Capture the cell that displays the provided text and extract its [x, y] central coordinate. 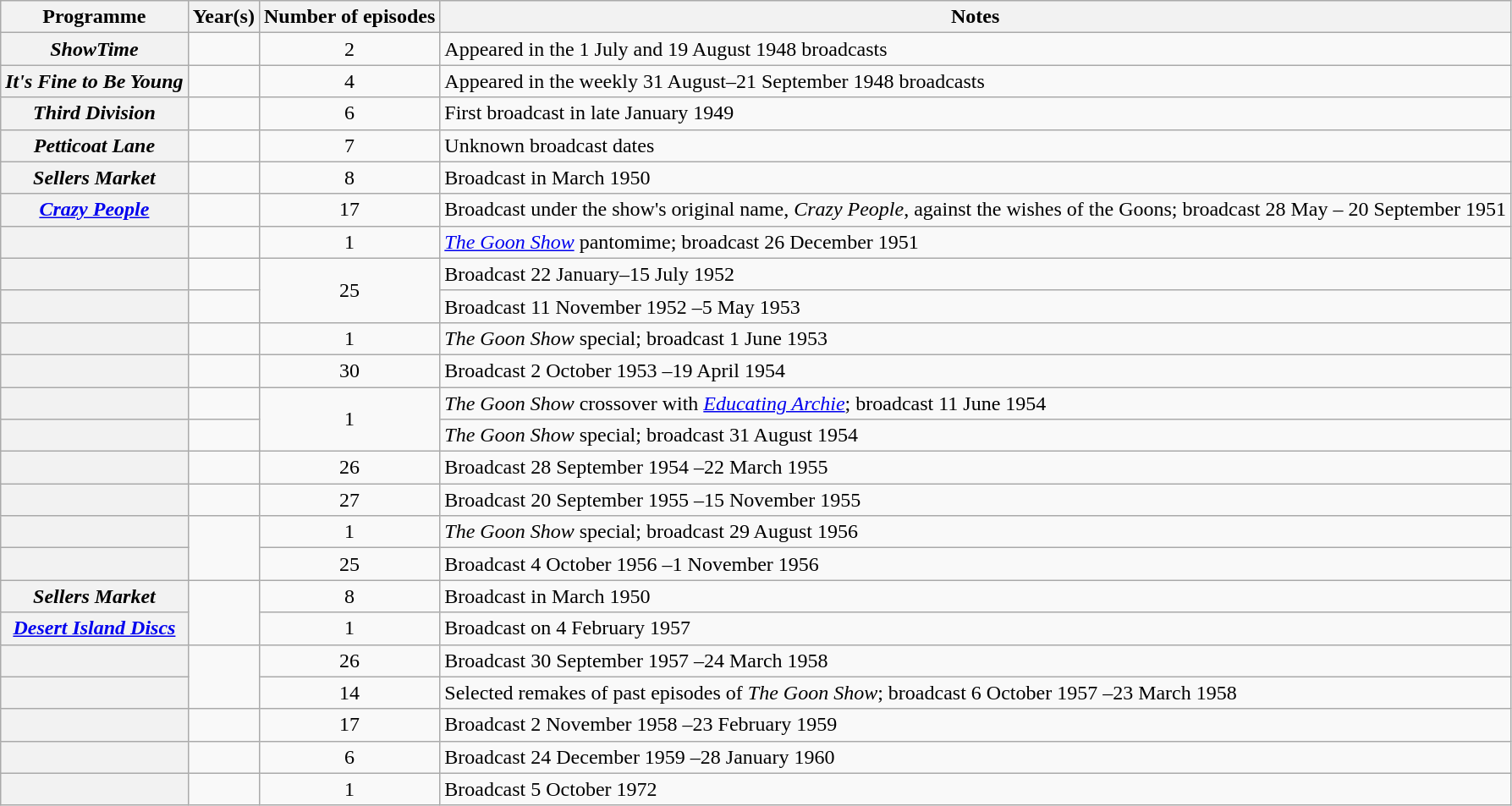
Desert Island Discs [95, 628]
First broadcast in late January 1949 [976, 113]
Broadcast 20 September 1955 –15 November 1955 [976, 500]
The Goon Show special; broadcast 31 August 1954 [976, 436]
30 [349, 370]
The Goon Show crossover with Educating Archie; broadcast 11 June 1954 [976, 403]
Unknown broadcast dates [976, 145]
The Goon Show pantomime; broadcast 26 December 1951 [976, 242]
Appeared in the 1 July and 19 August 1948 broadcasts [976, 49]
The Goon Show special; broadcast 1 June 1953 [976, 338]
Petticoat Lane [95, 145]
Broadcast 30 September 1957 –24 March 1958 [976, 661]
4 [349, 81]
Broadcast 2 November 1958 –23 February 1959 [976, 725]
ShowTime [95, 49]
Crazy People [95, 210]
Notes [976, 17]
Broadcast 4 October 1956 –1 November 1956 [976, 564]
Broadcast 28 September 1954 –22 March 1955 [976, 468]
Broadcast on 4 February 1957 [976, 628]
Third Division [95, 113]
It's Fine to Be Young [95, 81]
7 [349, 145]
Broadcast 5 October 1972 [976, 789]
The Goon Show special; broadcast 29 August 1956 [976, 532]
Broadcast 11 November 1952 –5 May 1953 [976, 306]
27 [349, 500]
Number of episodes [349, 17]
Broadcast under the show's original name, Crazy People, against the wishes of the Goons; broadcast 28 May – 20 September 1951 [976, 210]
Selected remakes of past episodes of The Goon Show; broadcast 6 October 1957 –23 March 1958 [976, 693]
2 [349, 49]
Year(s) [223, 17]
Broadcast 2 October 1953 –19 April 1954 [976, 370]
Appeared in the weekly 31 August–21 September 1948 broadcasts [976, 81]
Broadcast 24 December 1959 –28 January 1960 [976, 757]
Broadcast 22 January–15 July 1952 [976, 274]
14 [349, 693]
Programme [95, 17]
